Output the [x, y] coordinate of the center of the cell containing the given text.  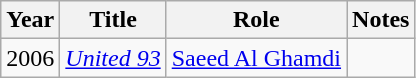
Role [256, 20]
2006 [30, 58]
Year [30, 20]
Saeed Al Ghamdi [256, 58]
United 93 [113, 58]
Notes [381, 20]
Title [113, 20]
